Return the (X, Y) coordinate for the center point of the cell that contains the specified text.  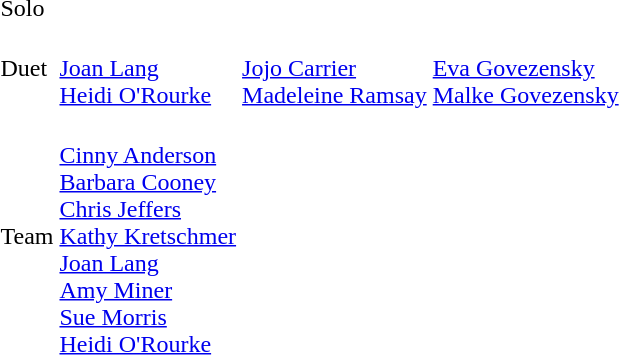
Jojo CarrierMadeleine Ramsay (335, 68)
Joan LangHeidi O'Rourke (148, 68)
